For the text-containing cell, return its midpoint in [X, Y] coordinate format. 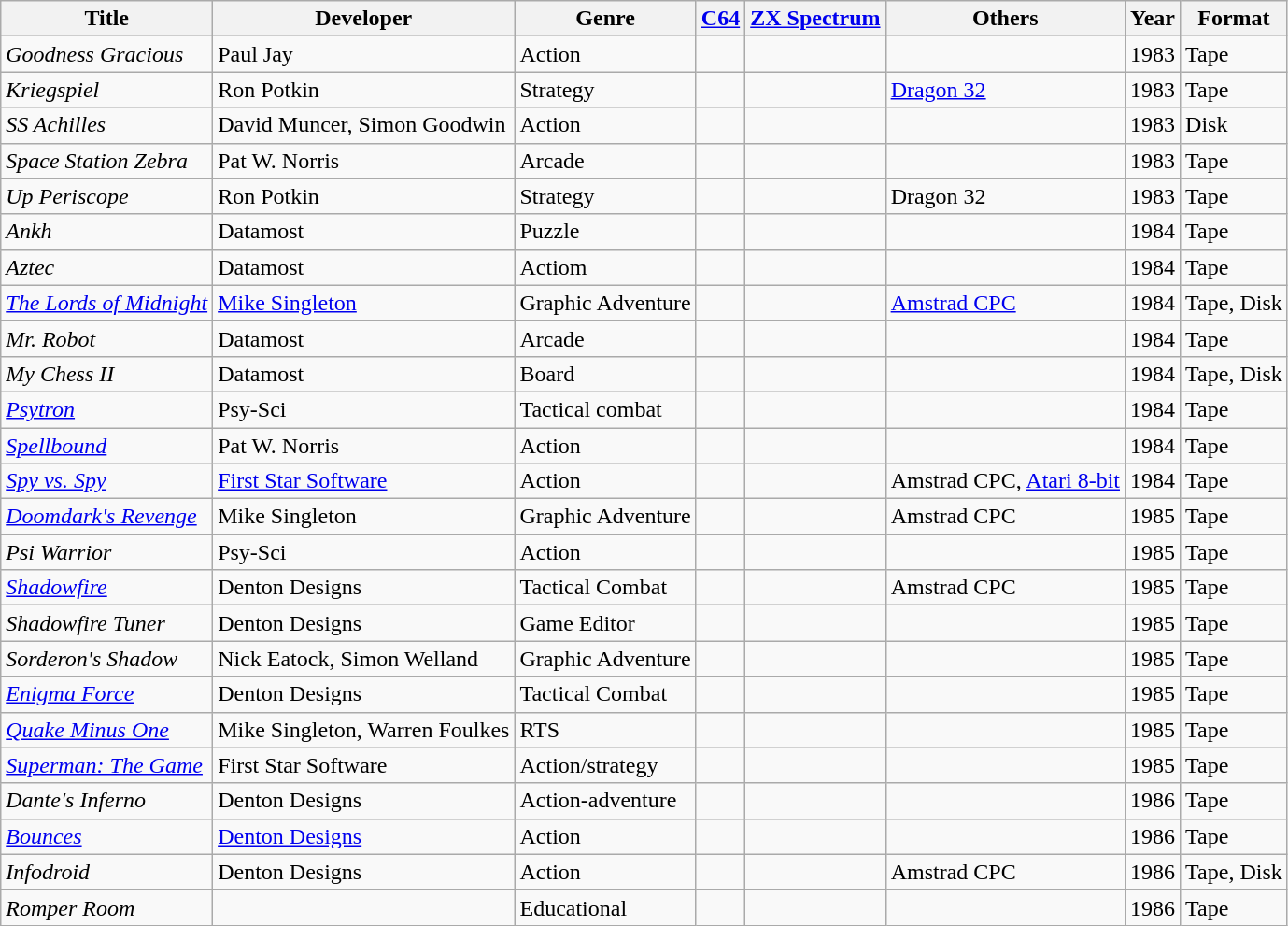
Educational [605, 907]
Romper Room [106, 907]
Genre [605, 19]
Spy vs. Spy [106, 481]
ZX Spectrum [815, 19]
David Muncer, Simon Goodwin [364, 125]
Puzzle [605, 232]
Tactical combat [605, 409]
Game Editor [605, 623]
Board [605, 374]
Shadowfire [106, 588]
Sorderon's Shadow [106, 659]
Doomdark's Revenge [106, 517]
Ankh [106, 232]
Infodroid [106, 872]
Psi Warrior [106, 552]
The Lords of Midnight [106, 303]
Space Station Zebra [106, 161]
Goodness Gracious [106, 54]
Disk [1235, 125]
Mr. Robot [106, 338]
RTS [605, 730]
SS Achilles [106, 125]
C64 [720, 19]
Action-adventure [605, 801]
Superman: The Game [106, 765]
Kriegspiel [106, 90]
Enigma Force [106, 694]
Action/strategy [605, 765]
Aztec [106, 267]
My Chess II [106, 374]
Bounces [106, 836]
Nick Eatock, Simon Welland [364, 659]
Developer [364, 19]
Up Periscope [106, 196]
Shadowfire Tuner [106, 623]
Others [1005, 19]
Mike Singleton, Warren Foulkes [364, 730]
Dante's Inferno [106, 801]
Spellbound [106, 446]
Year [1153, 19]
Title [106, 19]
Quake Minus One [106, 730]
Format [1235, 19]
Amstrad CPC, Atari 8-bit [1005, 481]
Actiom [605, 267]
Paul Jay [364, 54]
Psytron [106, 409]
